Provide the [x, y] coordinate of the cell's center where the given text is located.  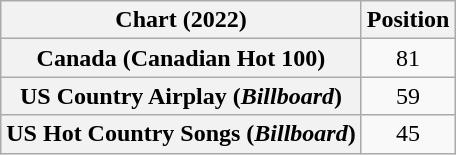
81 [408, 58]
Chart (2022) [181, 20]
45 [408, 134]
Canada (Canadian Hot 100) [181, 58]
Position [408, 20]
US Hot Country Songs (Billboard) [181, 134]
59 [408, 96]
US Country Airplay (Billboard) [181, 96]
